Pinpoint the cell where the given text exists, returning its (X, Y) midpoint coordinate. 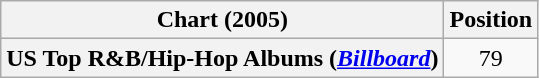
79 (491, 58)
Chart (2005) (222, 20)
Position (491, 20)
US Top R&B/Hip-Hop Albums (Billboard) (222, 58)
